From the cell containing the given text, extract its center point as [x, y] coordinate. 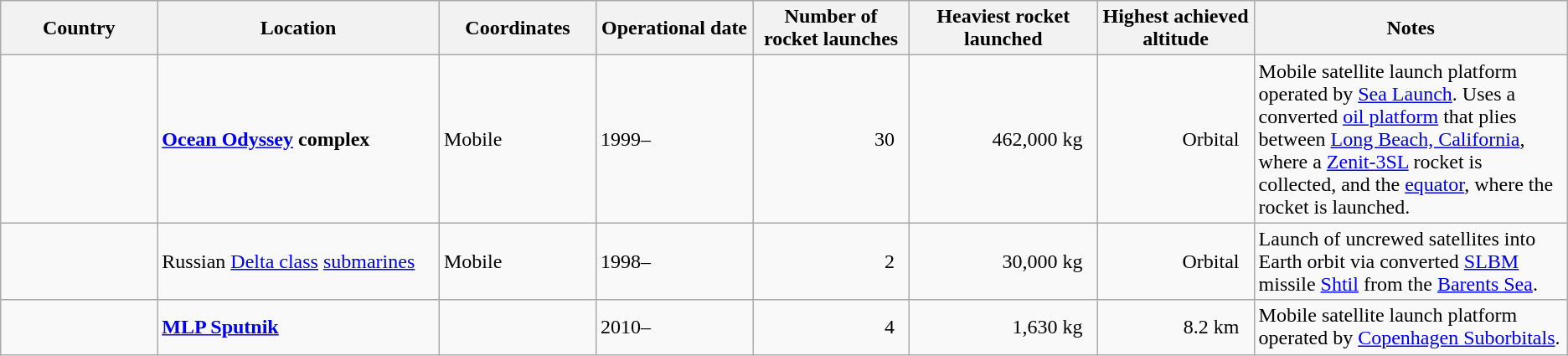
Notes [1411, 28]
1,630 kg [1003, 327]
Coordinates [518, 28]
Number of rocket launches [831, 28]
Operational date [675, 28]
Ocean Odyssey complex [298, 139]
Highest achieved altitude [1176, 28]
462,000 kg [1003, 139]
Location [298, 28]
Mobile satellite launch platform operated by Copenhagen Suborbitals. [1411, 327]
2010– [675, 327]
Russian Delta class submarines [298, 261]
Country [79, 28]
2 [831, 261]
1998– [675, 261]
4 [831, 327]
Heaviest rocket launched [1003, 28]
MLP Sputnik [298, 327]
Launch of uncrewed satellites into Earth orbit via converted SLBM missile Shtil from the Barents Sea. [1411, 261]
8.2 km [1176, 327]
30 [831, 139]
30,000 kg [1003, 261]
1999– [675, 139]
